Capture the cell that displays the provided text and extract its [x, y] central coordinate. 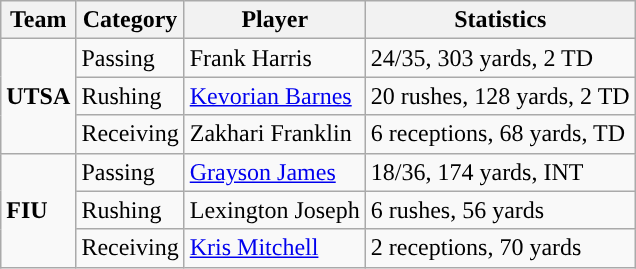
Player [274, 20]
Team [38, 20]
24/35, 303 yards, 2 TD [500, 58]
Kris Mitchell [274, 248]
Grayson James [274, 172]
Zakhari Franklin [274, 134]
20 rushes, 128 yards, 2 TD [500, 96]
18/36, 174 yards, INT [500, 172]
Kevorian Barnes [274, 96]
2 receptions, 70 yards [500, 248]
Category [130, 20]
FIU [38, 210]
Lexington Joseph [274, 210]
Statistics [500, 20]
UTSA [38, 96]
6 rushes, 56 yards [500, 210]
6 receptions, 68 yards, TD [500, 134]
Frank Harris [274, 58]
